Locate the cell with the specified text and output its [x, y] center coordinate. 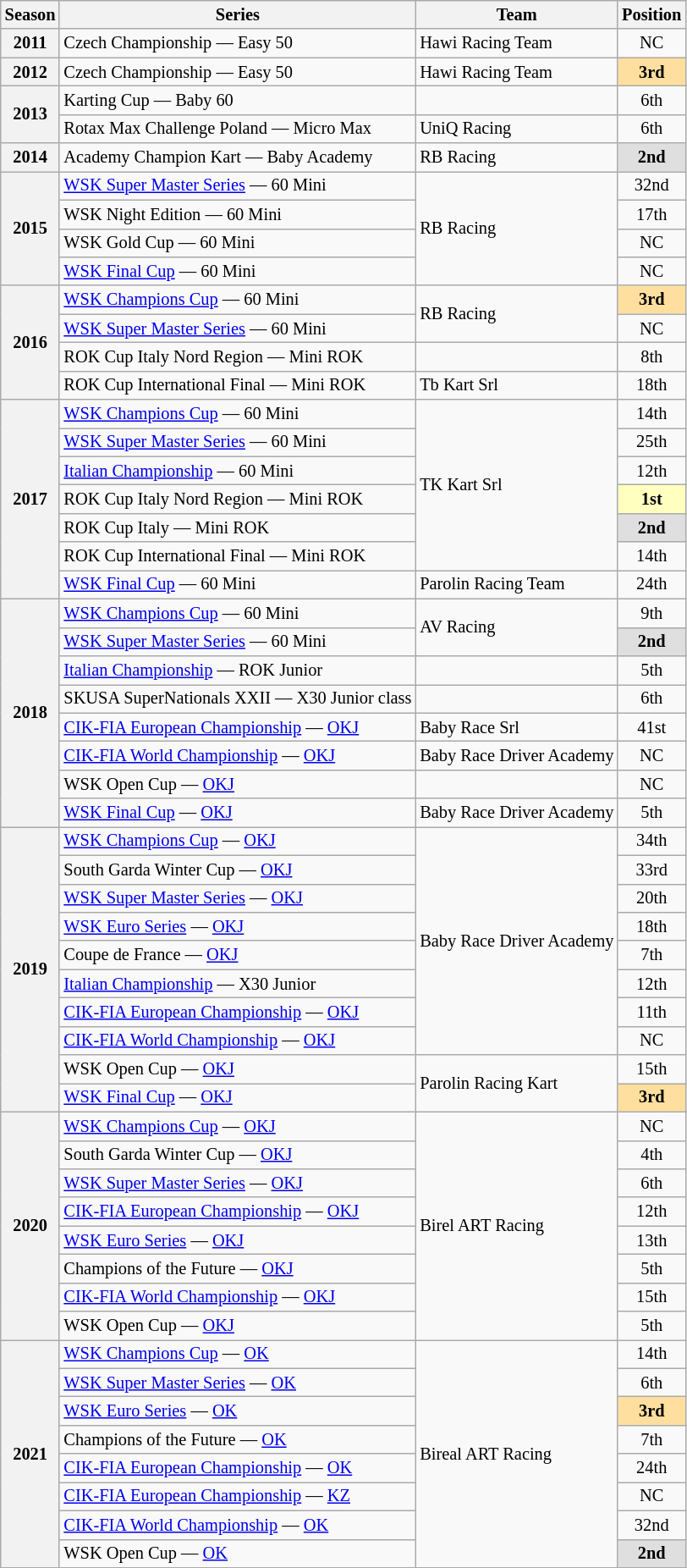
2014 [30, 157]
WSK Open Cup — OK [237, 1554]
ROK Cup Italy — Mini ROK [237, 527]
34th [651, 841]
Birel ART Racing [516, 1226]
Baby Race Srl [516, 727]
Parolin Racing Kart [516, 1084]
2015 [30, 229]
2013 [30, 113]
2021 [30, 1453]
25th [651, 442]
UniQ Racing [516, 129]
33rd [651, 870]
13th [651, 1240]
CIK-FIA European Championship — KZ [237, 1496]
2017 [30, 500]
TK Kart Srl [516, 485]
WSK Gold Cup — 60 Mini [237, 243]
WSK Night Edition — 60 Mini [237, 214]
Rotax Max Challenge Poland — Micro Max [237, 129]
1st [651, 499]
9th [651, 613]
Team [516, 14]
11th [651, 1012]
WSK Super Master Series — OK [237, 1383]
Champions of the Future — OKJ [237, 1268]
17th [651, 214]
Italian Championship — 60 Mini [237, 471]
Position [651, 14]
4th [651, 1155]
Bireal ART Racing [516, 1453]
WSK Euro Series — OK [237, 1411]
Parolin Racing Team [516, 584]
AV Racing [516, 627]
Champions of the Future — OK [237, 1439]
2019 [30, 969]
2020 [30, 1226]
Karting Cup — Baby 60 [237, 100]
Tb Kart Srl [516, 385]
WSK Champions Cup — OK [237, 1354]
Season [30, 14]
2018 [30, 713]
Italian Championship — X30 Junior [237, 984]
Italian Championship — ROK Junior [237, 670]
CIK-FIA European Championship — OK [237, 1468]
SKUSA SuperNationals XXII — X30 Junior class [237, 698]
41st [651, 727]
Coupe de France — OKJ [237, 955]
2012 [30, 72]
2011 [30, 43]
Academy Champion Kart — Baby Academy [237, 157]
Series [237, 14]
20th [651, 898]
8th [651, 356]
CIK-FIA World Championship — OK [237, 1525]
2016 [30, 342]
